Detect which cell encompasses the target text, then output its [X, Y] center coordinate. 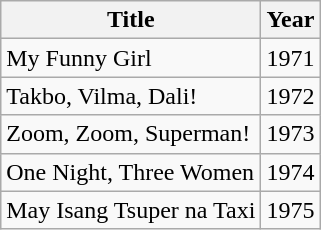
1972 [290, 96]
May Isang Tsuper na Taxi [131, 210]
One Night, Three Women [131, 172]
1973 [290, 134]
1975 [290, 210]
My Funny Girl [131, 58]
Zoom, Zoom, Superman! [131, 134]
1974 [290, 172]
1971 [290, 58]
Takbo, Vilma, Dali! [131, 96]
Title [131, 20]
Year [290, 20]
